Return [x, y] of the center of cell containing provided text 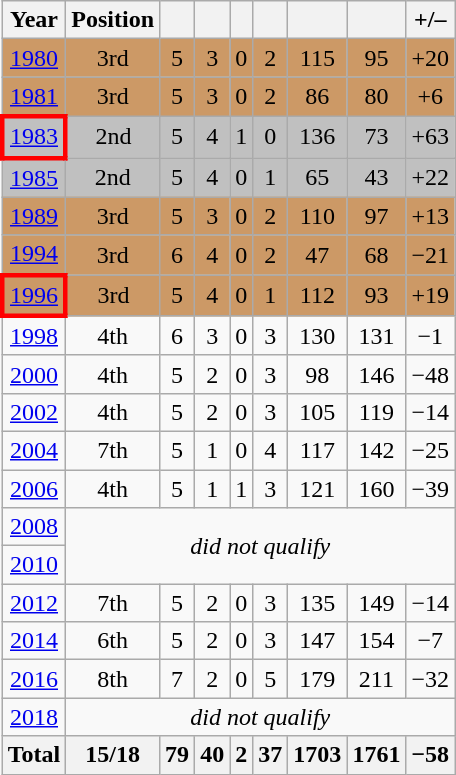
147 [318, 641]
+6 [430, 97]
135 [318, 603]
Total [34, 755]
1983 [34, 136]
2008 [34, 527]
1996 [34, 296]
95 [376, 58]
8th [113, 679]
2004 [34, 450]
2002 [34, 412]
+63 [430, 136]
40 [212, 755]
−21 [430, 255]
+20 [430, 58]
−39 [430, 489]
1703 [318, 755]
−1 [430, 336]
−25 [430, 450]
2012 [34, 603]
2000 [34, 374]
−32 [430, 679]
Position [113, 20]
80 [376, 97]
142 [376, 450]
98 [318, 374]
79 [178, 755]
136 [318, 136]
−58 [430, 755]
+19 [430, 296]
65 [318, 178]
47 [318, 255]
37 [270, 755]
93 [376, 296]
+13 [430, 216]
2014 [34, 641]
1980 [34, 58]
2006 [34, 489]
130 [318, 336]
86 [318, 97]
1761 [376, 755]
1998 [34, 336]
6th [113, 641]
Year [34, 20]
15/18 [113, 755]
68 [376, 255]
+22 [430, 178]
121 [318, 489]
1989 [34, 216]
97 [376, 216]
−7 [430, 641]
154 [376, 641]
2018 [34, 717]
117 [318, 450]
211 [376, 679]
1985 [34, 178]
105 [318, 412]
2010 [34, 565]
43 [376, 178]
149 [376, 603]
7 [178, 679]
160 [376, 489]
73 [376, 136]
115 [318, 58]
131 [376, 336]
1994 [34, 255]
179 [318, 679]
+/– [430, 20]
146 [376, 374]
110 [318, 216]
112 [318, 296]
119 [376, 412]
1981 [34, 97]
−48 [430, 374]
2016 [34, 679]
